Capture the cell that displays the provided text and extract its (x, y) central coordinate. 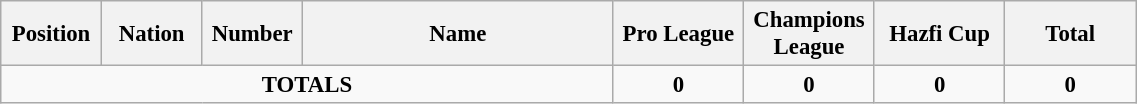
Position (52, 34)
Hazfi Cup (940, 34)
Name (458, 34)
TOTALS (307, 85)
Nation (152, 34)
Number (252, 34)
Pro League (678, 34)
Total (1070, 34)
Champions League (810, 34)
